Determine the [X, Y] coordinate at the center of the cell enclosing the given text.  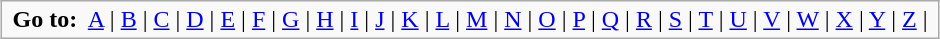
Go to: A | B | C | D | E | F | G | H | I | J | K | L | M | N | O | P | Q | R | S | T | U | V | W | X | Y | Z | [470, 20]
